Capture the cell that displays the provided text and extract its (X, Y) central coordinate. 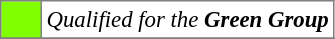
Qualified for the Green Group (188, 20)
